Determine the (x, y) coordinate at the center of the cell enclosing the given text.  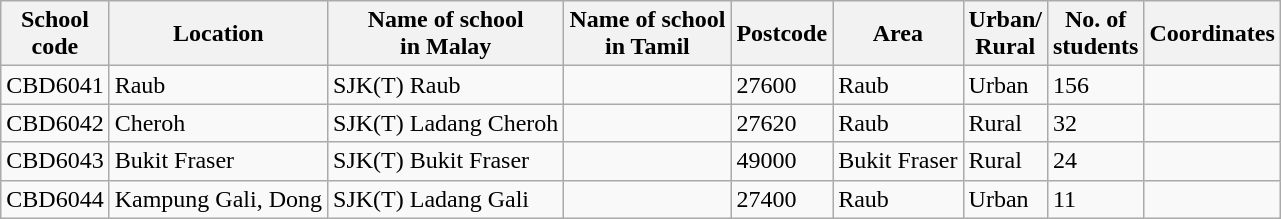
Urban/Rural (1005, 34)
Name of schoolin Malay (446, 34)
CBD6042 (55, 123)
SJK(T) Ladang Gali (446, 199)
CBD6044 (55, 199)
CBD6043 (55, 161)
Coordinates (1212, 34)
No. ofstudents (1095, 34)
24 (1095, 161)
Name of schoolin Tamil (648, 34)
Cheroh (218, 123)
11 (1095, 199)
27600 (782, 85)
Schoolcode (55, 34)
Area (898, 34)
Postcode (782, 34)
27620 (782, 123)
Kampung Gali, Dong (218, 199)
49000 (782, 161)
27400 (782, 199)
SJK(T) Raub (446, 85)
SJK(T) Ladang Cheroh (446, 123)
Location (218, 34)
156 (1095, 85)
CBD6041 (55, 85)
32 (1095, 123)
SJK(T) Bukit Fraser (446, 161)
